Pinpoint the cell where the given text exists, returning its [X, Y] midpoint coordinate. 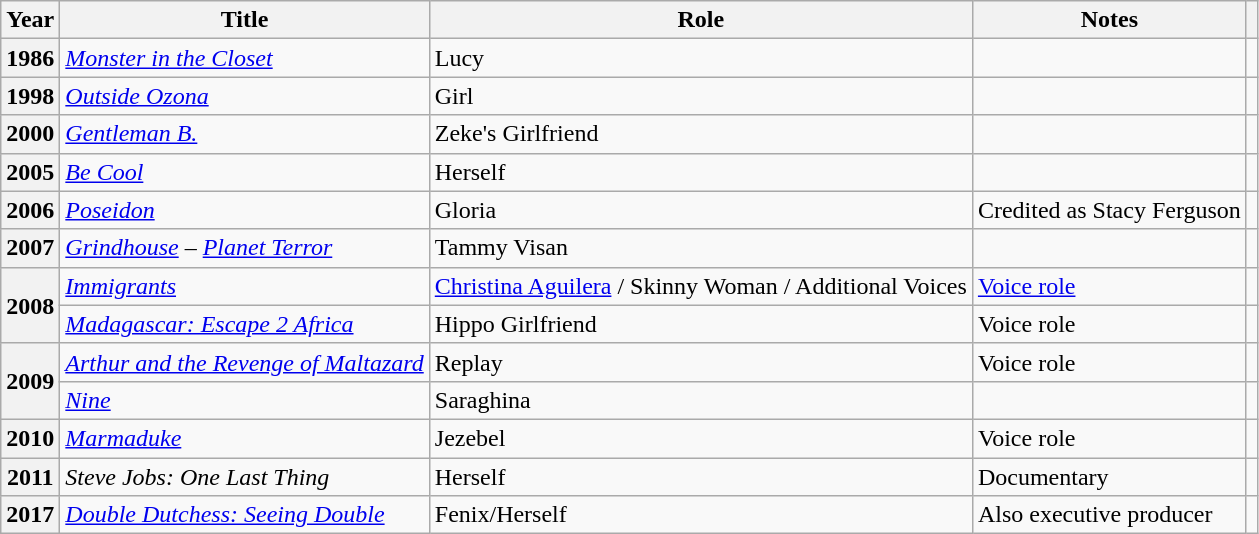
2010 [30, 438]
1998 [30, 96]
Role [700, 20]
Christina Aguilera / Skinny Woman / Additional Voices [700, 286]
Arthur and the Revenge of Maltazard [244, 362]
2017 [30, 515]
Notes [1109, 20]
Marmaduke [244, 438]
Outside Ozona [244, 96]
Zeke's Girlfriend [700, 134]
Monster in the Closet [244, 58]
2009 [30, 381]
Jezebel [700, 438]
2000 [30, 134]
Tammy Visan [700, 248]
Girl [700, 96]
Also executive producer [1109, 515]
Fenix/Herself [700, 515]
Gentleman B. [244, 134]
2006 [30, 210]
Grindhouse – Planet Terror [244, 248]
Immigrants [244, 286]
Gloria [700, 210]
Title [244, 20]
2007 [30, 248]
Documentary [1109, 477]
Saraghina [700, 400]
Be Cool [244, 172]
2008 [30, 305]
Credited as Stacy Ferguson [1109, 210]
Replay [700, 362]
Year [30, 20]
2011 [30, 477]
Steve Jobs: One Last Thing [244, 477]
2005 [30, 172]
Nine [244, 400]
Lucy [700, 58]
Poseidon [244, 210]
Madagascar: Escape 2 Africa [244, 324]
1986 [30, 58]
Double Dutchess: Seeing Double [244, 515]
Hippo Girlfriend [700, 324]
